Search for the cell housing the specified text and yield its [x, y] center coordinate. 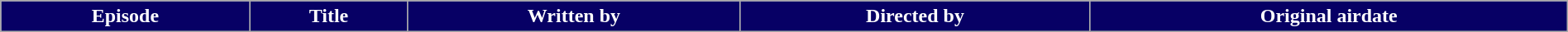
Written by [574, 16]
Original airdate [1328, 16]
Episode [126, 16]
Title [329, 16]
Directed by [915, 16]
